Search for the cell housing the specified text and yield its [X, Y] center coordinate. 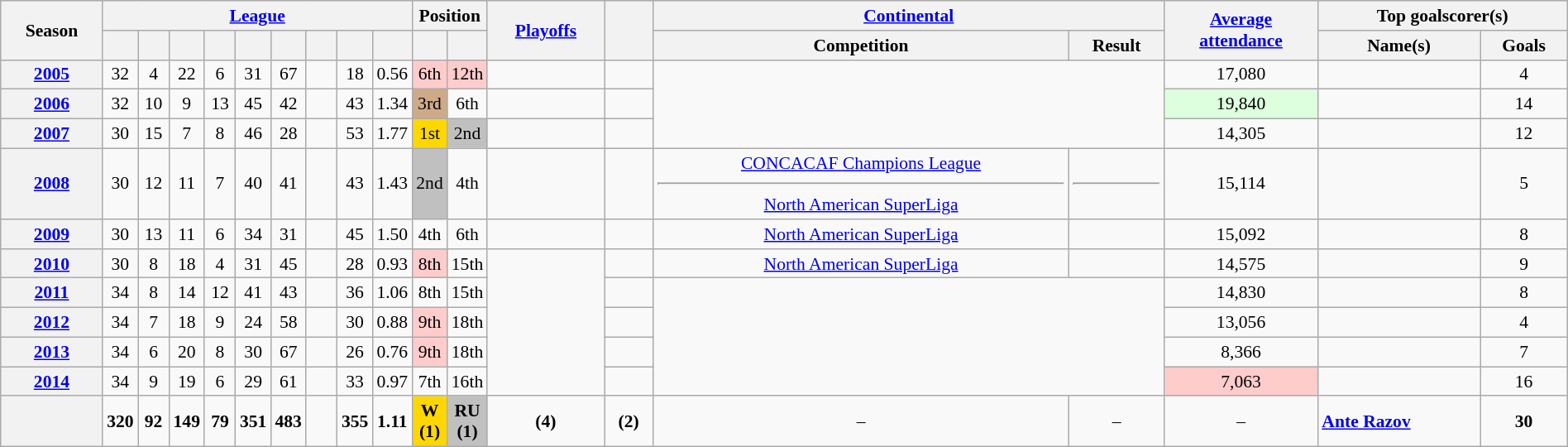
36 [356, 293]
92 [154, 422]
14,305 [1241, 134]
2006 [51, 104]
1st [430, 134]
16th [468, 382]
42 [288, 104]
16 [1523, 382]
29 [253, 382]
2009 [51, 234]
Position [450, 16]
7th [430, 382]
Name(s) [1399, 46]
13,056 [1241, 323]
2008 [51, 184]
14,575 [1241, 264]
5 [1523, 184]
Goals [1523, 46]
2012 [51, 323]
1.43 [392, 184]
2013 [51, 352]
26 [356, 352]
0.97 [392, 382]
Competition [862, 46]
22 [187, 74]
CONCACAF Champions LeagueNorth American SuperLiga [862, 184]
Playoffs [546, 30]
(4) [546, 422]
53 [356, 134]
3rd [430, 104]
League [257, 16]
149 [187, 422]
1.11 [392, 422]
14,830 [1241, 293]
(2) [629, 422]
351 [253, 422]
10 [154, 104]
19,840 [1241, 104]
W (1) [430, 422]
2005 [51, 74]
1.77 [392, 134]
0.56 [392, 74]
RU (1) [468, 422]
355 [356, 422]
Average attendance [1241, 30]
40 [253, 184]
17,080 [1241, 74]
0.93 [392, 264]
Result [1116, 46]
Ante Razov [1399, 422]
2014 [51, 382]
2010 [51, 264]
19 [187, 382]
58 [288, 323]
1.50 [392, 234]
483 [288, 422]
Season [51, 30]
61 [288, 382]
2007 [51, 134]
1.06 [392, 293]
Continental [909, 16]
320 [121, 422]
0.88 [392, 323]
8,366 [1241, 352]
46 [253, 134]
24 [253, 323]
15 [154, 134]
7,063 [1241, 382]
15,092 [1241, 234]
20 [187, 352]
Top goalscorer(s) [1442, 16]
2011 [51, 293]
79 [220, 422]
15,114 [1241, 184]
1.34 [392, 104]
0.76 [392, 352]
33 [356, 382]
12th [468, 74]
